Search for the cell housing the specified text and yield its (x, y) center coordinate. 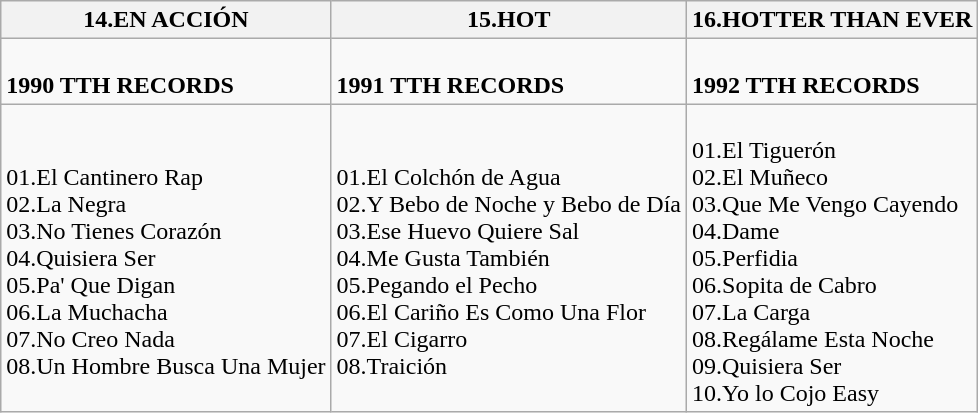
01.El Cantinero Rap02.La Negra03.No Tienes Corazón04.Quisiera Ser05.Pa' Que Digan06.La Muchacha07.No Creo Nada08.Un Hombre Busca Una Mujer (166, 258)
15.HOT (508, 20)
14.EN ACCIÓN (166, 20)
16.HOTTER THAN EVER (832, 20)
1992 TTH RECORDS (832, 72)
1991 TTH RECORDS (508, 72)
1990 TTH RECORDS (166, 72)
